Search for the cell housing the specified text and yield its [X, Y] center coordinate. 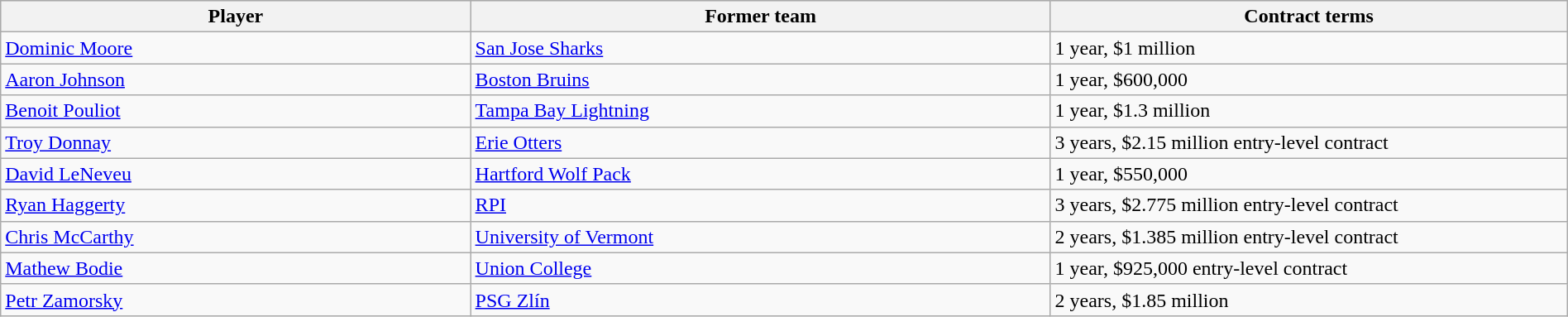
Boston Bruins [761, 79]
3 years, $2.15 million entry-level contract [1308, 142]
Tampa Bay Lightning [761, 111]
1 year, $1.3 million [1308, 111]
Player [236, 17]
Troy Donnay [236, 142]
San Jose Sharks [761, 48]
Aaron Johnson [236, 79]
Petr Zamorsky [236, 300]
Ryan Haggerty [236, 205]
1 year, $1 million [1308, 48]
PSG Zlín [761, 300]
Former team [761, 17]
Hartford Wolf Pack [761, 174]
Dominic Moore [236, 48]
1 year, $550,000 [1308, 174]
Contract terms [1308, 17]
RPI [761, 205]
Erie Otters [761, 142]
2 years, $1.85 million [1308, 300]
University of Vermont [761, 237]
Benoit Pouliot [236, 111]
1 year, $600,000 [1308, 79]
Mathew Bodie [236, 268]
2 years, $1.385 million entry-level contract [1308, 237]
Chris McCarthy [236, 237]
Union College [761, 268]
1 year, $925,000 entry-level contract [1308, 268]
3 years, $2.775 million entry-level contract [1308, 205]
David LeNeveu [236, 174]
